Detect which cell encompasses the target text, then output its (X, Y) center coordinate. 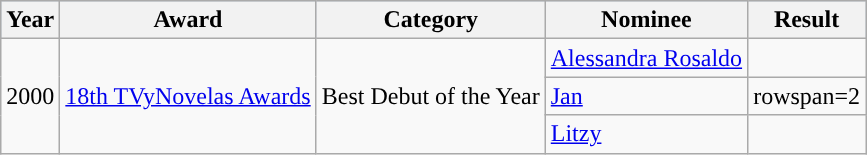
Year (30, 20)
Alessandra Rosaldo (646, 58)
2000 (30, 96)
rowspan=2 (807, 96)
Jan (646, 96)
Result (807, 20)
Nominee (646, 20)
Litzy (646, 134)
Award (188, 20)
18th TVyNovelas Awards (188, 96)
Category (430, 20)
Best Debut of the Year (430, 96)
